From the cell containing the given text, extract its center point as (x, y) coordinate. 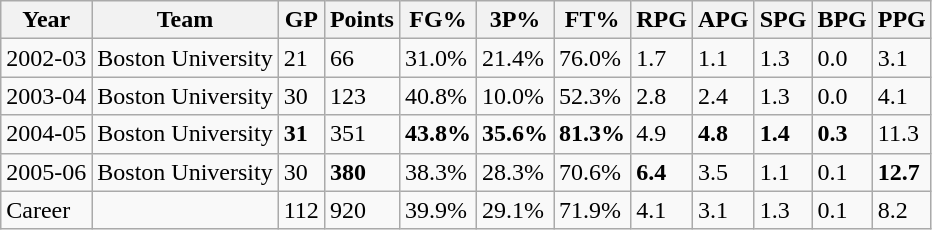
Team (185, 20)
12.7 (902, 172)
31 (301, 134)
FG% (438, 20)
38.3% (438, 172)
351 (362, 134)
29.1% (516, 210)
43.8% (438, 134)
FT% (592, 20)
RPG (662, 20)
39.9% (438, 210)
31.0% (438, 58)
3P% (516, 20)
2005-06 (46, 172)
Year (46, 20)
2004-05 (46, 134)
52.3% (592, 96)
6.4 (662, 172)
PPG (902, 20)
70.6% (592, 172)
Career (46, 210)
4.8 (723, 134)
1.7 (662, 58)
Points (362, 20)
21 (301, 58)
APG (723, 20)
3.5 (723, 172)
380 (362, 172)
112 (301, 210)
2003-04 (46, 96)
28.3% (516, 172)
BPG (842, 20)
76.0% (592, 58)
123 (362, 96)
11.3 (902, 134)
GP (301, 20)
66 (362, 58)
2.4 (723, 96)
0.3 (842, 134)
81.3% (592, 134)
920 (362, 210)
SPG (783, 20)
2.8 (662, 96)
40.8% (438, 96)
8.2 (902, 210)
4.9 (662, 134)
21.4% (516, 58)
10.0% (516, 96)
71.9% (592, 210)
1.4 (783, 134)
35.6% (516, 134)
2002-03 (46, 58)
